Capture the cell that displays the provided text and extract its (X, Y) central coordinate. 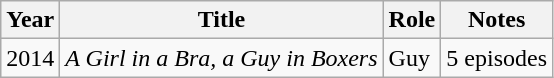
Notes (497, 20)
5 episodes (497, 58)
Guy (412, 58)
Year (30, 20)
Title (222, 20)
Role (412, 20)
A Girl in a Bra, a Guy in Boxers (222, 58)
2014 (30, 58)
